Capture the cell that displays the provided text and extract its (X, Y) central coordinate. 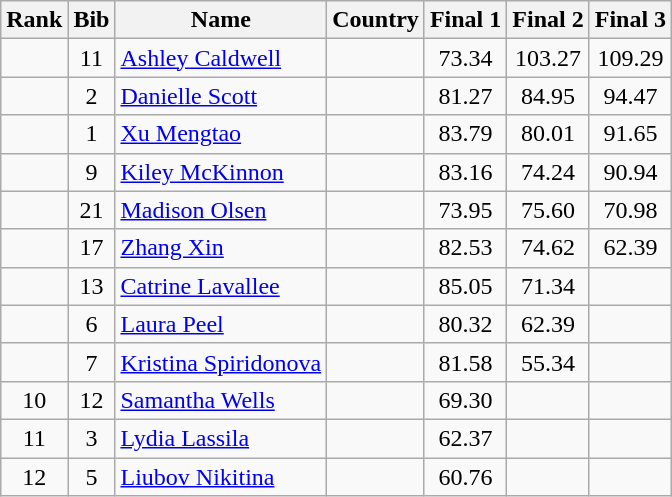
71.34 (548, 286)
73.95 (465, 210)
70.98 (630, 210)
62.37 (465, 438)
83.79 (465, 134)
Kiley McKinnon (221, 172)
109.29 (630, 58)
Final 2 (548, 20)
7 (92, 362)
91.65 (630, 134)
69.30 (465, 400)
74.24 (548, 172)
3 (92, 438)
81.27 (465, 96)
5 (92, 477)
Final 1 (465, 20)
9 (92, 172)
Final 3 (630, 20)
84.95 (548, 96)
90.94 (630, 172)
Madison Olsen (221, 210)
Samantha Wells (221, 400)
Laura Peel (221, 324)
55.34 (548, 362)
Danielle Scott (221, 96)
1 (92, 134)
80.01 (548, 134)
94.47 (630, 96)
Liubov Nikitina (221, 477)
Ashley Caldwell (221, 58)
Bib (92, 20)
Name (221, 20)
74.62 (548, 248)
80.32 (465, 324)
13 (92, 286)
103.27 (548, 58)
Rank (34, 20)
Country (376, 20)
10 (34, 400)
6 (92, 324)
75.60 (548, 210)
81.58 (465, 362)
83.16 (465, 172)
60.76 (465, 477)
82.53 (465, 248)
17 (92, 248)
73.34 (465, 58)
21 (92, 210)
Catrine Lavallee (221, 286)
Xu Mengtao (221, 134)
2 (92, 96)
85.05 (465, 286)
Lydia Lassila (221, 438)
Kristina Spiridonova (221, 362)
Zhang Xin (221, 248)
